Identify which cell holds the provided text, then report its [x, y] central coordinate. 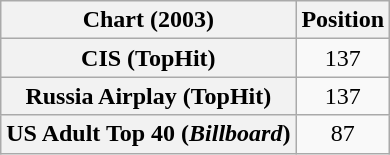
Russia Airplay (TopHit) [148, 96]
Position [343, 20]
87 [343, 134]
US Adult Top 40 (Billboard) [148, 134]
CIS (TopHit) [148, 58]
Chart (2003) [148, 20]
